Search for the cell housing the specified text and yield its (X, Y) center coordinate. 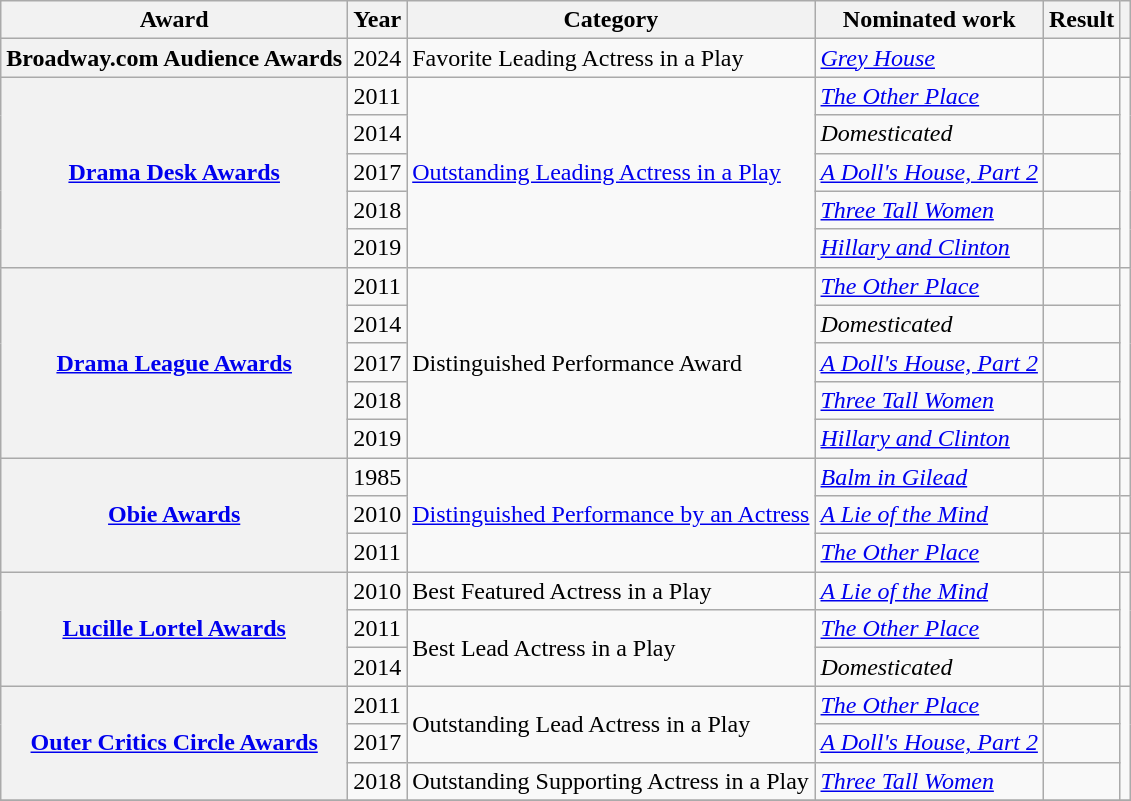
Lucille Lortel Awards (174, 629)
Category (611, 20)
Distinguished Performance Award (611, 362)
Outer Critics Circle Awards (174, 743)
Result (1081, 20)
Outstanding Lead Actress in a Play (611, 724)
Drama League Awards (174, 362)
Balm in Gilead (929, 477)
Award (174, 20)
Drama Desk Awards (174, 172)
Distinguished Performance by an Actress (611, 515)
1985 (378, 477)
Year (378, 20)
Best Featured Actress in a Play (611, 591)
Favorite Leading Actress in a Play (611, 58)
Outstanding Supporting Actress in a Play (611, 781)
2024 (378, 58)
Best Lead Actress in a Play (611, 648)
Outstanding Leading Actress in a Play (611, 172)
Grey House (929, 58)
Nominated work (929, 20)
Obie Awards (174, 515)
Broadway.com Audience Awards (174, 58)
